Determine the [X, Y] coordinate at the center of the cell enclosing the given text.  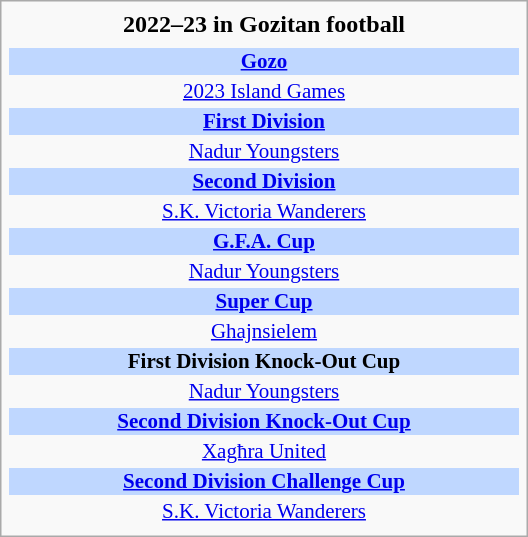
Second Division Knock-Out Cup [264, 422]
First Division Knock-Out Cup [264, 362]
Xagħra United [264, 452]
First Division [264, 122]
Super Cup [264, 302]
2022–23 in Gozitan football [264, 24]
Second Division [264, 182]
Second Division Challenge Cup [264, 482]
Gozo [264, 62]
G.F.A. Cup [264, 242]
2023 Island Games [264, 92]
Ghajnsielem [264, 332]
